From the cell containing the given text, extract its center point as (X, Y) coordinate. 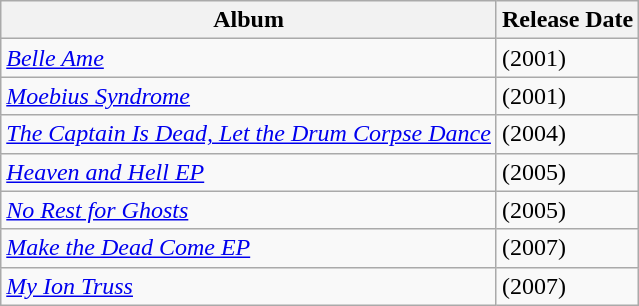
Belle Ame (249, 58)
My Ion Truss (249, 286)
The Captain Is Dead, Let the Drum Corpse Dance (249, 134)
No Rest for Ghosts (249, 210)
Moebius Syndrome (249, 96)
Make the Dead Come EP (249, 248)
Release Date (567, 20)
Heaven and Hell EP (249, 172)
(2004) (567, 134)
Album (249, 20)
